Return (x, y) of the center of cell containing provided text 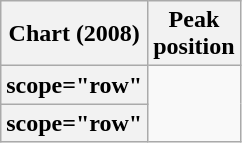
Peakposition (194, 34)
Chart (2008) (74, 34)
